Locate the cell with the specified text and output its [x, y] center coordinate. 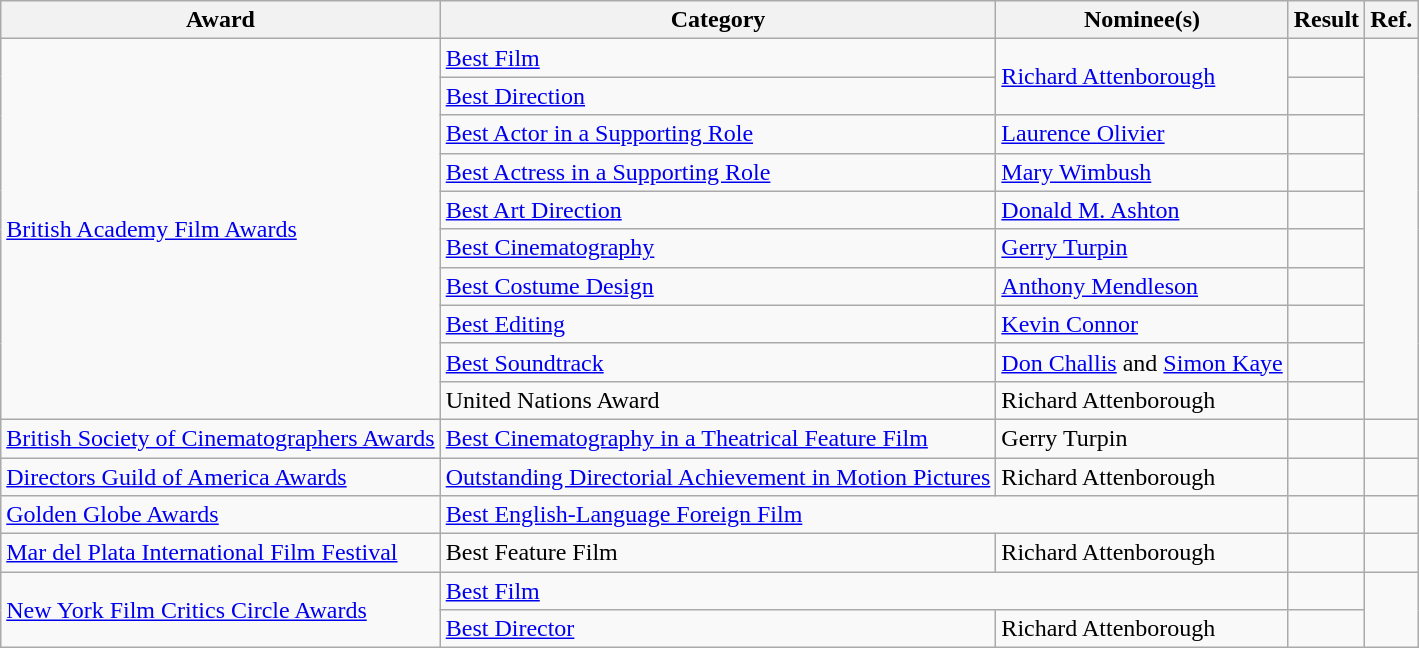
Best Actor in a Supporting Role [718, 134]
Best Soundtrack [718, 362]
British Academy Film Awards [220, 230]
Best Art Direction [718, 210]
Best Direction [718, 96]
Golden Globe Awards [220, 515]
New York Film Critics Circle Awards [220, 610]
Anthony Mendleson [1142, 286]
Result [1326, 20]
Laurence Olivier [1142, 134]
Don Challis and Simon Kaye [1142, 362]
Directors Guild of America Awards [220, 477]
Mary Wimbush [1142, 172]
Best Director [718, 629]
Mar del Plata International Film Festival [220, 553]
Ref. [1392, 20]
Best Cinematography in a Theatrical Feature Film [718, 438]
British Society of Cinematographers Awards [220, 438]
Kevin Connor [1142, 324]
Outstanding Directorial Achievement in Motion Pictures [718, 477]
Category [718, 20]
Best Feature Film [718, 553]
United Nations Award [718, 400]
Nominee(s) [1142, 20]
Award [220, 20]
Best Costume Design [718, 286]
Best Actress in a Supporting Role [718, 172]
Best Editing [718, 324]
Best Cinematography [718, 248]
Best English-Language Foreign Film [864, 515]
Donald M. Ashton [1142, 210]
